Determine the (x, y) coordinate at the center of the cell enclosing the given text.  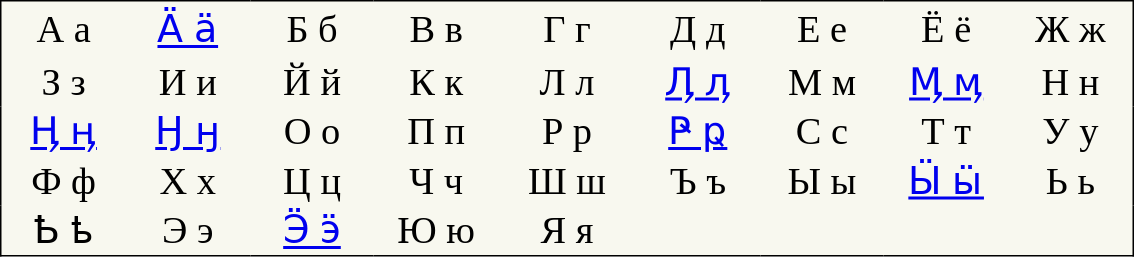
Ъ ъ (698, 181)
Ӭ ӭ (312, 230)
Х х (188, 181)
Ц ц (312, 181)
Е е (822, 28)
Д д (698, 28)
М м (822, 82)
Ы ы (822, 181)
З з (64, 82)
Ҍ ҍ (64, 230)
Р р (566, 131)
Я я (566, 230)
Ӹ ӹ (946, 181)
Ӎ ӎ (946, 82)
О о (312, 131)
Б б (312, 28)
К к (436, 82)
Ф ф (64, 181)
Н н (1070, 82)
Ӓ ӓ (188, 28)
Ӈ ӈ (188, 131)
Ь ь (1070, 181)
И и (188, 82)
В в (436, 28)
Ӊ ӊ (64, 131)
Ӆ ӆ (698, 82)
Э э (188, 230)
Ё ё (946, 28)
П п (436, 131)
Ч ч (436, 181)
Ю ю (436, 230)
Й й (312, 82)
Ҏ ҏ (698, 131)
С с (822, 131)
А а (64, 28)
У у (1070, 131)
Т т (946, 131)
Г г (566, 28)
Ж ж (1070, 28)
Л л (566, 82)
Ш ш (566, 181)
